From the cell containing the given text, extract its center point as [x, y] coordinate. 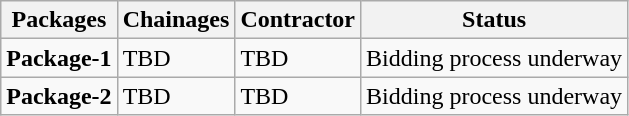
Packages [59, 20]
Contractor [298, 20]
Chainages [176, 20]
Package-2 [59, 96]
Package-1 [59, 58]
Status [494, 20]
